Detect which cell encompasses the target text, then output its [X, Y] center coordinate. 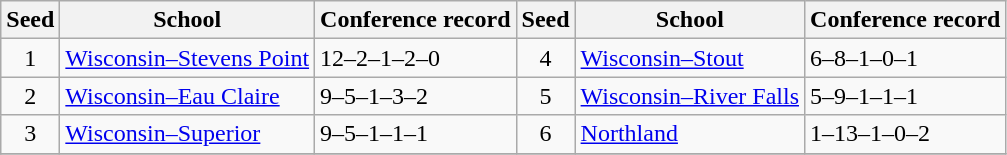
Wisconsin–Superior [188, 134]
9–5–1–3–2 [416, 96]
Wisconsin–Stout [690, 58]
1–13–1–0–2 [906, 134]
5–9–1–1–1 [906, 96]
Northland [690, 134]
3 [30, 134]
Wisconsin–Eau Claire [188, 96]
Wisconsin–River Falls [690, 96]
6 [546, 134]
4 [546, 58]
6–8–1–0–1 [906, 58]
1 [30, 58]
9–5–1–1–1 [416, 134]
12–2–1–2–0 [416, 58]
5 [546, 96]
2 [30, 96]
Wisconsin–Stevens Point [188, 58]
